Scan for the cell matching the given text and deliver its [x, y] coordinate at center. 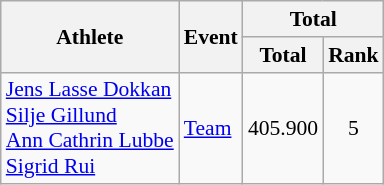
Event [211, 36]
Team [211, 128]
Rank [354, 55]
5 [354, 128]
Athlete [90, 36]
Jens Lasse Dokkan Silje Gillund Ann Cathrin Lubbe Sigrid Rui [90, 128]
405.900 [283, 128]
